Scan for the cell matching the given text and deliver its (x, y) coordinate at center. 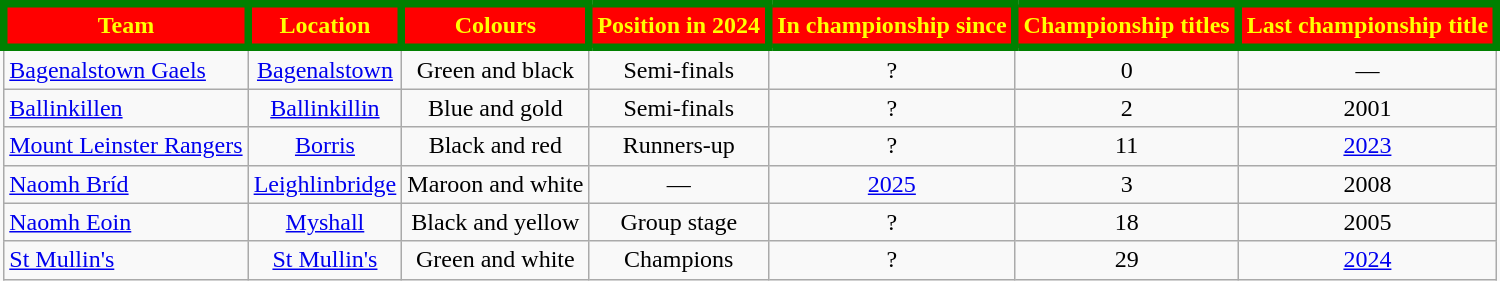
Green and black (496, 68)
Black and yellow (496, 222)
Position in 2024 (679, 26)
Bagenalstown Gaels (126, 68)
2001 (1367, 108)
2 (1126, 108)
2024 (1367, 260)
Ballinkillen (126, 108)
29 (1126, 260)
Championship titles (1126, 26)
Location (325, 26)
3 (1126, 184)
11 (1126, 146)
Last championship title (1367, 26)
Black and red (496, 146)
Runners-up (679, 146)
Colours (496, 26)
Mount Leinster Rangers (126, 146)
In championship since (892, 26)
18 (1126, 222)
Naomh Bríd (126, 184)
2008 (1367, 184)
Champions (679, 260)
Blue and gold (496, 108)
Leighlinbridge (325, 184)
Maroon and white (496, 184)
Group stage (679, 222)
Ballinkillin (325, 108)
0 (1126, 68)
2005 (1367, 222)
Bagenalstown (325, 68)
Borris (325, 146)
Team (126, 26)
2025 (892, 184)
Naomh Eoin (126, 222)
2023 (1367, 146)
Green and white (496, 260)
Myshall (325, 222)
